Determine the (X, Y) coordinate at the center of the cell enclosing the given text.  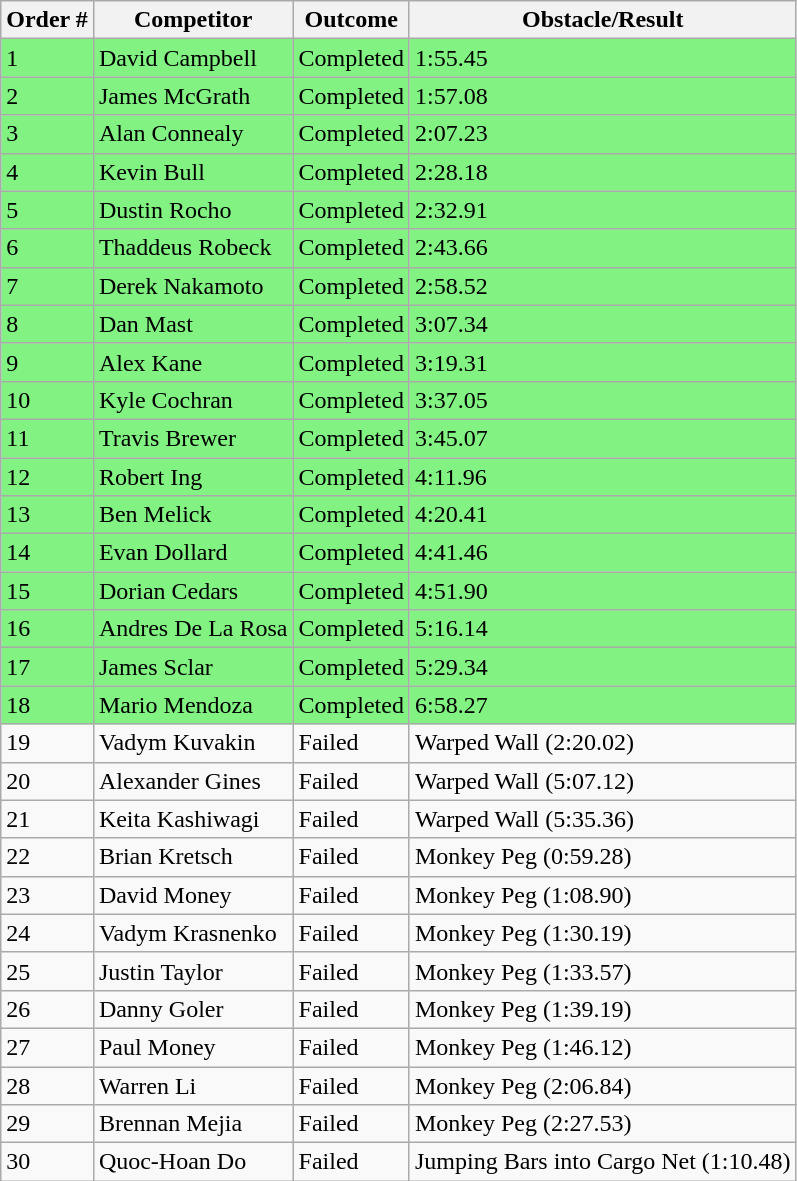
21 (48, 819)
Robert Ing (193, 477)
Vadym Krasnenko (193, 933)
Kevin Bull (193, 172)
12 (48, 477)
4 (48, 172)
Monkey Peg (1:30.19) (602, 933)
22 (48, 857)
2 (48, 96)
Dustin Rocho (193, 210)
29 (48, 1124)
28 (48, 1085)
1:55.45 (602, 58)
Warped Wall (5:35.36) (602, 819)
3:19.31 (602, 362)
26 (48, 1009)
2:28.18 (602, 172)
3:07.34 (602, 324)
27 (48, 1047)
Obstacle/Result (602, 20)
Brennan Mejia (193, 1124)
4:51.90 (602, 591)
30 (48, 1162)
Dan Mast (193, 324)
1:57.08 (602, 96)
Monkey Peg (2:06.84) (602, 1085)
3 (48, 134)
9 (48, 362)
Ben Melick (193, 515)
Monkey Peg (1:08.90) (602, 895)
Paul Money (193, 1047)
Keita Kashiwagi (193, 819)
Monkey Peg (0:59.28) (602, 857)
Kyle Cochran (193, 400)
Monkey Peg (1:46.12) (602, 1047)
6 (48, 248)
10 (48, 400)
Warren Li (193, 1085)
8 (48, 324)
7 (48, 286)
4:11.96 (602, 477)
Travis Brewer (193, 438)
Alexander Gines (193, 781)
James Sclar (193, 667)
Danny Goler (193, 1009)
Quoc-Hoan Do (193, 1162)
Jumping Bars into Cargo Net (1:10.48) (602, 1162)
Vadym Kuvakin (193, 743)
19 (48, 743)
3:45.07 (602, 438)
2:07.23 (602, 134)
Monkey Peg (1:33.57) (602, 971)
James McGrath (193, 96)
4:20.41 (602, 515)
Outcome (351, 20)
Monkey Peg (1:39.19) (602, 1009)
5 (48, 210)
Warped Wall (5:07.12) (602, 781)
David Campbell (193, 58)
Monkey Peg (2:27.53) (602, 1124)
4:41.46 (602, 553)
24 (48, 933)
Dorian Cedars (193, 591)
25 (48, 971)
6:58.27 (602, 705)
Alan Connealy (193, 134)
5:16.14 (602, 629)
Warped Wall (2:20.02) (602, 743)
2:58.52 (602, 286)
Evan Dollard (193, 553)
David Money (193, 895)
13 (48, 515)
2:32.91 (602, 210)
17 (48, 667)
1 (48, 58)
Thaddeus Robeck (193, 248)
Mario Mendoza (193, 705)
Order # (48, 20)
11 (48, 438)
2:43.66 (602, 248)
14 (48, 553)
5:29.34 (602, 667)
Derek Nakamoto (193, 286)
3:37.05 (602, 400)
16 (48, 629)
Andres De La Rosa (193, 629)
20 (48, 781)
Justin Taylor (193, 971)
Brian Kretsch (193, 857)
18 (48, 705)
Alex Kane (193, 362)
23 (48, 895)
15 (48, 591)
Competitor (193, 20)
